Return (X, Y) of the center of cell containing provided text 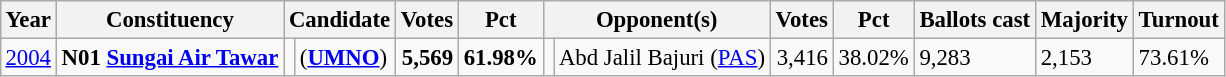
38.02% (874, 57)
3,416 (802, 57)
2004 (28, 57)
5,569 (426, 57)
2,153 (1084, 57)
73.61% (1178, 57)
9,283 (974, 57)
61.98% (500, 57)
Turnout (1178, 20)
(UMNO) (344, 57)
N01 Sungai Air Tawar (170, 57)
Constituency (170, 20)
Opponent(s) (656, 20)
Abd Jalil Bajuri (PAS) (662, 57)
Year (28, 20)
Majority (1084, 20)
Candidate (340, 20)
Ballots cast (974, 20)
